From the cell containing the given text, extract its center point as [x, y] coordinate. 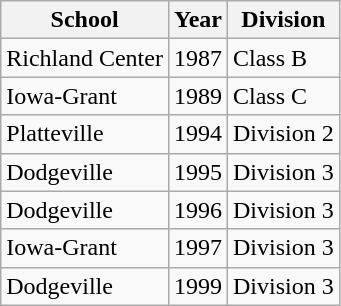
1994 [198, 134]
School [85, 20]
1999 [198, 286]
Richland Center [85, 58]
Platteville [85, 134]
1996 [198, 210]
1987 [198, 58]
Year [198, 20]
Class B [284, 58]
1997 [198, 248]
Division 2 [284, 134]
1989 [198, 96]
Division [284, 20]
1995 [198, 172]
Class C [284, 96]
